Return (X, Y) of the center of cell containing provided text 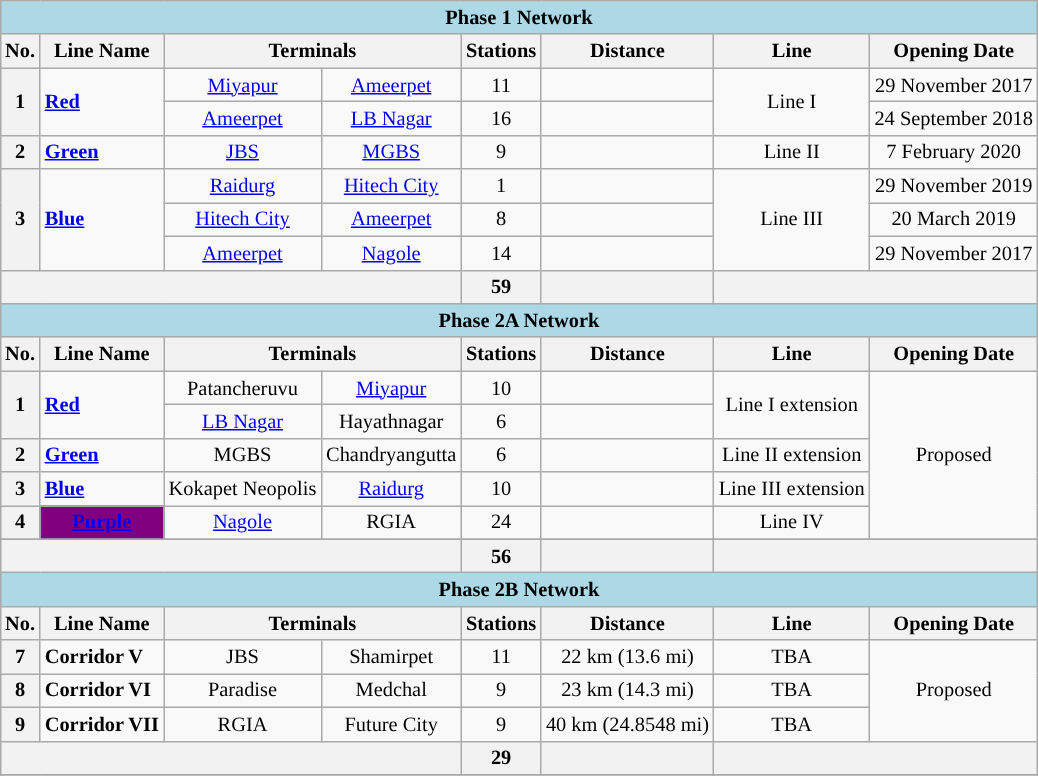
Paradise (242, 691)
56 (501, 556)
Future City (391, 725)
Medchal (391, 691)
29 (501, 758)
Line II (792, 152)
24 (501, 523)
22 km (13.6 mi) (628, 657)
29 November 2019 (954, 186)
Line I extension (792, 404)
Line III extension (792, 489)
14 (501, 253)
Line III (792, 220)
4 (20, 523)
Corridor VII (102, 725)
20 March 2019 (954, 220)
Corridor VI (102, 691)
Corridor V (102, 657)
Hayathnagar (391, 422)
Purple (102, 523)
7 (20, 657)
7 February 2020 (954, 152)
16 (501, 119)
Phase 2A Network (519, 321)
40 km (24.8548 mi) (628, 725)
Phase 2B Network (519, 590)
Line IV (792, 523)
Line II extension (792, 455)
Line I (792, 102)
24 September 2018 (954, 119)
Kokapet Neopolis (242, 489)
23 km (14.3 mi) (628, 691)
Patancheruvu (242, 388)
Chandryangutta (391, 455)
59 (501, 287)
Phase 1 Network (519, 18)
Shamirpet (391, 657)
